From the cell containing the given text, extract its center point as (X, Y) coordinate. 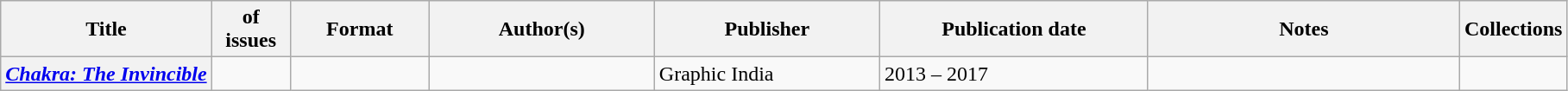
Author(s) (542, 29)
Collections (1513, 29)
Publisher (766, 29)
2013 – 2017 (1013, 74)
Publication date (1013, 29)
Graphic India (766, 74)
of issues (250, 29)
Chakra: The Invincible (106, 74)
Title (106, 29)
Format (359, 29)
Notes (1303, 29)
